Pinpoint the cell where the given text exists, returning its [x, y] midpoint coordinate. 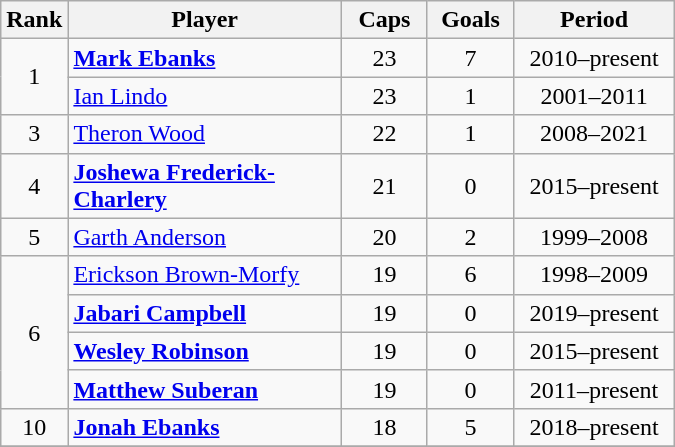
2001–2011 [594, 96]
Joshewa Frederick-Charlery [205, 186]
21 [384, 186]
Jabari Campbell [205, 313]
Mark Ebanks [205, 58]
Matthew Suberan [205, 389]
2008–2021 [594, 134]
4 [34, 186]
3 [34, 134]
10 [34, 427]
22 [384, 134]
20 [384, 237]
1998–2009 [594, 275]
Erickson Brown-Morfy [205, 275]
Theron Wood [205, 134]
18 [384, 427]
2011–present [594, 389]
Garth Anderson [205, 237]
Wesley Robinson [205, 351]
Goals [470, 20]
7 [470, 58]
2018–present [594, 427]
Player [205, 20]
2 [470, 237]
Rank [34, 20]
2019–present [594, 313]
1999–2008 [594, 237]
Ian Lindo [205, 96]
Period [594, 20]
Jonah Ebanks [205, 427]
Caps [384, 20]
2010–present [594, 58]
